Detect which cell encompasses the target text, then output its (X, Y) center coordinate. 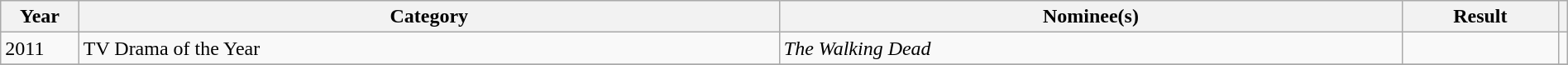
Year (40, 17)
The Walking Dead (1090, 48)
Nominee(s) (1090, 17)
Result (1480, 17)
2011 (40, 48)
Category (428, 17)
TV Drama of the Year (428, 48)
